Pinpoint the cell where the given text exists, returning its (x, y) midpoint coordinate. 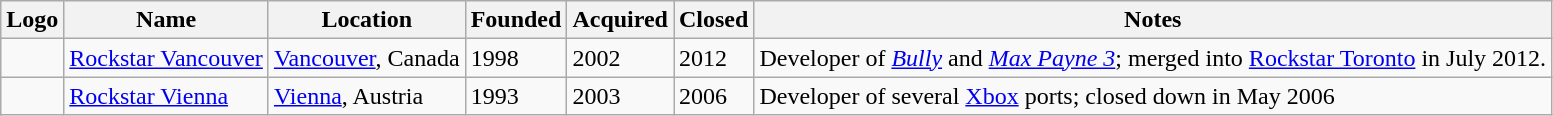
Rockstar Vancouver (166, 58)
2003 (620, 96)
Rockstar Vienna (166, 96)
Acquired (620, 20)
2006 (714, 96)
Developer of Bully and Max Payne 3; merged into Rockstar Toronto in July 2012. (1153, 58)
Location (366, 20)
2012 (714, 58)
Notes (1153, 20)
Founded (516, 20)
2002 (620, 58)
Vienna, Austria (366, 96)
Name (166, 20)
Vancouver, Canada (366, 58)
Logo (32, 20)
Developer of several Xbox ports; closed down in May 2006 (1153, 96)
Closed (714, 20)
1993 (516, 96)
1998 (516, 58)
